From the cell containing the given text, extract its center point as [x, y] coordinate. 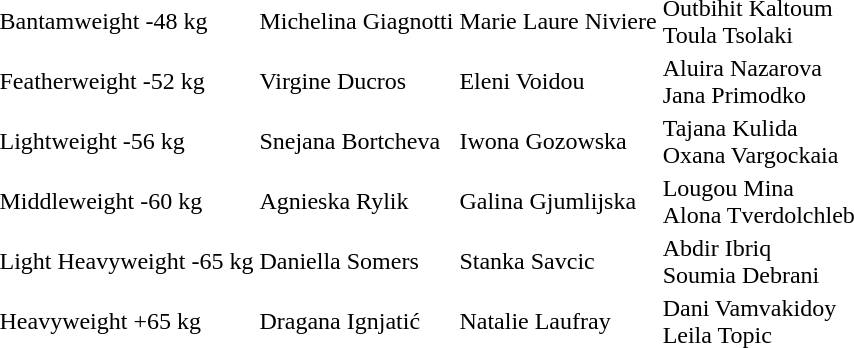
Virgine Ducros [356, 82]
Daniella Somers [356, 262]
Snejana Bortcheva [356, 142]
Agnieska Rylik [356, 202]
Iwona Gozowska [558, 142]
Stanka Savcic [558, 262]
Eleni Voidou [558, 82]
Galina Gjumlijska [558, 202]
